Detect which cell encompasses the target text, then output its (X, Y) center coordinate. 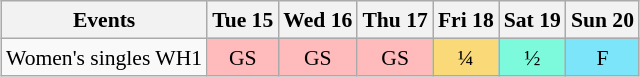
Fri 18 (466, 20)
Tue 15 (242, 20)
Sun 20 (602, 20)
Thu 17 (395, 20)
Women's singles WH1 (104, 56)
Wed 16 (318, 20)
F (602, 56)
¼ (466, 56)
Sat 19 (532, 20)
Events (104, 20)
½ (532, 56)
